Provide the [X, Y] coordinate of the cell's center where the given text is located.  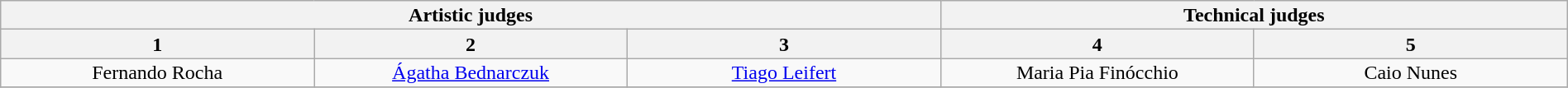
2 [471, 44]
Technical judges [1254, 15]
4 [1097, 44]
1 [157, 44]
Artistic judges [471, 15]
Ágatha Bednarczuk [471, 72]
Caio Nunes [1411, 72]
3 [784, 44]
Maria Pia Finócchio [1097, 72]
Tiago Leifert [784, 72]
Fernando Rocha [157, 72]
5 [1411, 44]
